From the cell containing the given text, extract its center point as [X, Y] coordinate. 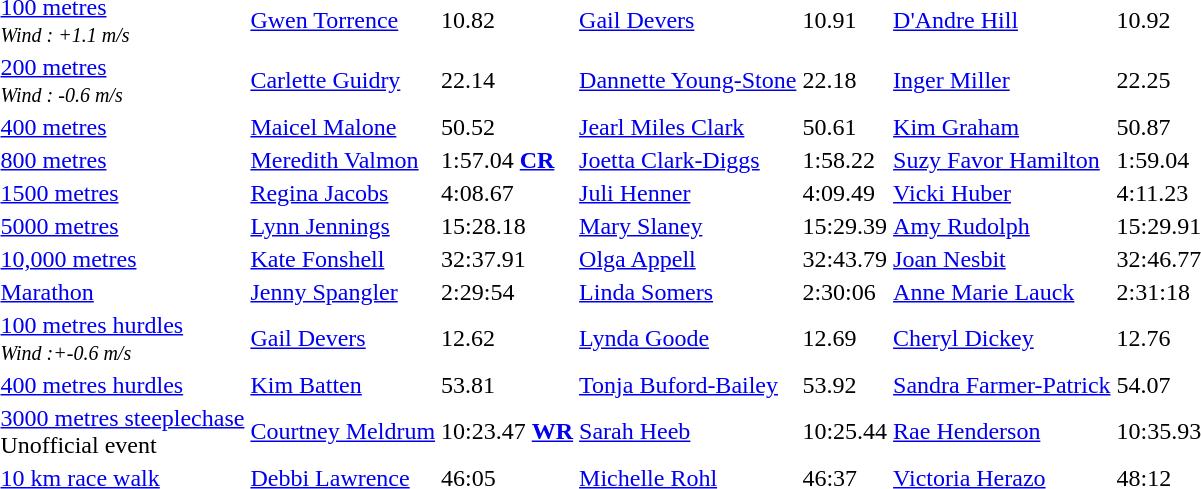
32:37.91 [508, 259]
Lynda Goode [688, 338]
Maicel Malone [343, 127]
12.62 [508, 338]
Dannette Young-Stone [688, 80]
Kim Graham [1002, 127]
Lynn Jennings [343, 226]
15:29.39 [845, 226]
Joetta Clark-Diggs [688, 160]
Carlette Guidry [343, 80]
Amy Rudolph [1002, 226]
Joan Nesbit [1002, 259]
Meredith Valmon [343, 160]
Mary Slaney [688, 226]
Gail Devers [343, 338]
10:23.47 WR [508, 432]
4:09.49 [845, 193]
12.69 [845, 338]
Suzy Favor Hamilton [1002, 160]
Olga Appell [688, 259]
Linda Somers [688, 292]
32:43.79 [845, 259]
Courtney Meldrum [343, 432]
Sandra Farmer-Patrick [1002, 385]
22.18 [845, 80]
Vicki Huber [1002, 193]
Juli Henner [688, 193]
Jenny Spangler [343, 292]
Jearl Miles Clark [688, 127]
2:29:54 [508, 292]
1:57.04 CR [508, 160]
Kim Batten [343, 385]
53.81 [508, 385]
Tonja Buford-Bailey [688, 385]
Inger Miller [1002, 80]
1:58.22 [845, 160]
53.92 [845, 385]
Rae Henderson [1002, 432]
2:30:06 [845, 292]
Kate Fonshell [343, 259]
50.61 [845, 127]
Cheryl Dickey [1002, 338]
Anne Marie Lauck [1002, 292]
4:08.67 [508, 193]
10:25.44 [845, 432]
Sarah Heeb [688, 432]
50.52 [508, 127]
Regina Jacobs [343, 193]
15:28.18 [508, 226]
22.14 [508, 80]
